Output the (X, Y) coordinate of the center of the cell containing the given text.  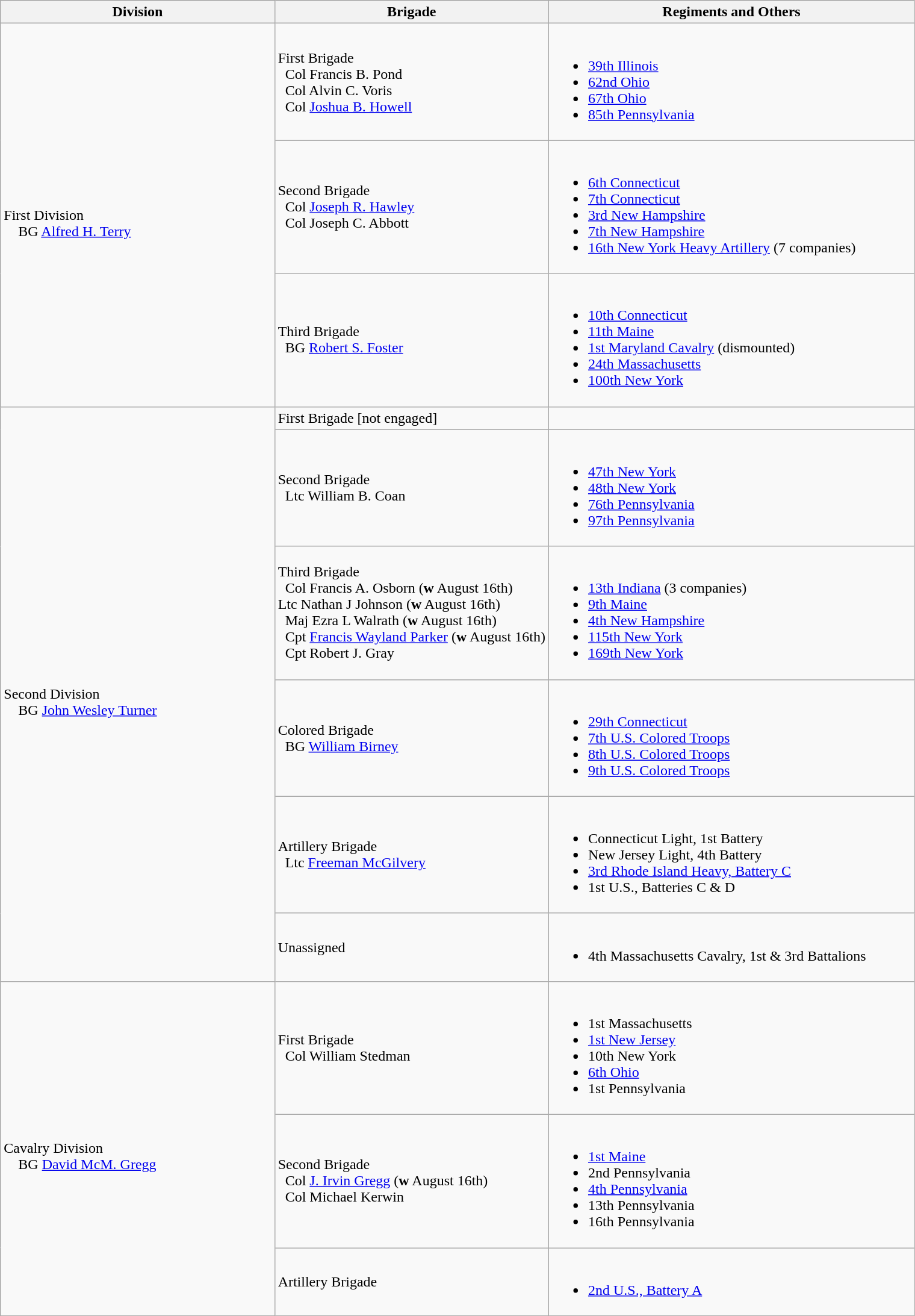
Brigade (412, 12)
Connecticut Light, 1st BatteryNew Jersey Light, 4th Battery3rd Rhode Island Heavy, Battery C1st U.S., Batteries C & D (731, 855)
Second Brigade Col Joseph R. Hawley Col Joseph C. Abbott (412, 207)
First Brigade Col William Stedman (412, 1048)
Second Brigade Col J. Irvin Gregg (w August 16th) Col Michael Kerwin (412, 1180)
First Brigade [not engaged] (412, 418)
Regiments and Others (731, 12)
1st Massachusetts1st New Jersey10th New York6th Ohio1st Pennsylvania (731, 1048)
Unassigned (412, 947)
Division (137, 12)
Cavalry Division BG David McM. Gregg (137, 1148)
4th Massachusetts Cavalry, 1st & 3rd Battalions (731, 947)
Second Brigade Ltc William B. Coan (412, 488)
6th Connecticut7th Connecticut3rd New Hampshire7th New Hampshire16th New York Heavy Artillery (7 companies) (731, 207)
1st Maine2nd Pennsylvania4th Pennsylvania13th Pennsylvania16th Pennsylvania (731, 1180)
Second Division BG John Wesley Turner (137, 694)
2nd U.S., Battery A (731, 1282)
47th New York48th New York76th Pennsylvania97th Pennsylvania (731, 488)
13th Indiana (3 companies)9th Maine4th New Hampshire115th New York169th New York (731, 613)
First Brigade Col Francis B. Pond Col Alvin C. Voris Col Joshua B. Howell (412, 82)
Third Brigade BG Robert S. Foster (412, 340)
29th Connecticut7th U.S. Colored Troops8th U.S. Colored Troops9th U.S. Colored Troops (731, 738)
First Division BG Alfred H. Terry (137, 215)
39th Illinois62nd Ohio67th Ohio85th Pennsylvania (731, 82)
Colored Brigade BG William Birney (412, 738)
10th Connecticut11th Maine1st Maryland Cavalry (dismounted)24th Massachusetts100th New York (731, 340)
Artillery Brigade Ltc Freeman McGilvery (412, 855)
Artillery Brigade (412, 1282)
